Search for the cell housing the specified text and yield its (x, y) center coordinate. 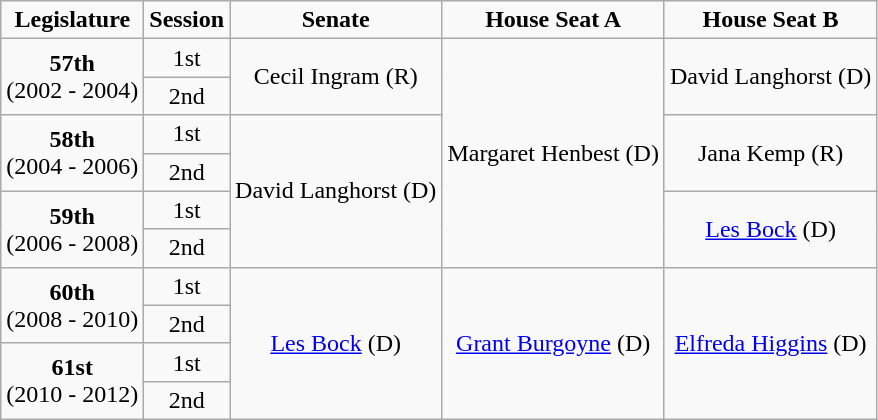
Senate (336, 20)
Jana Kemp (R) (770, 153)
House Seat A (554, 20)
57th (2002 - 2004) (72, 77)
House Seat B (770, 20)
Margaret Henbest (D) (554, 153)
60th (2008 - 2010) (72, 305)
61st (2010 - 2012) (72, 381)
Session (187, 20)
Elfreda Higgins (D) (770, 343)
Grant Burgoyne (D) (554, 343)
59th (2006 - 2008) (72, 229)
58th (2004 - 2006) (72, 153)
Legislature (72, 20)
Cecil Ingram (R) (336, 77)
